Capture the cell that displays the provided text and extract its [X, Y] central coordinate. 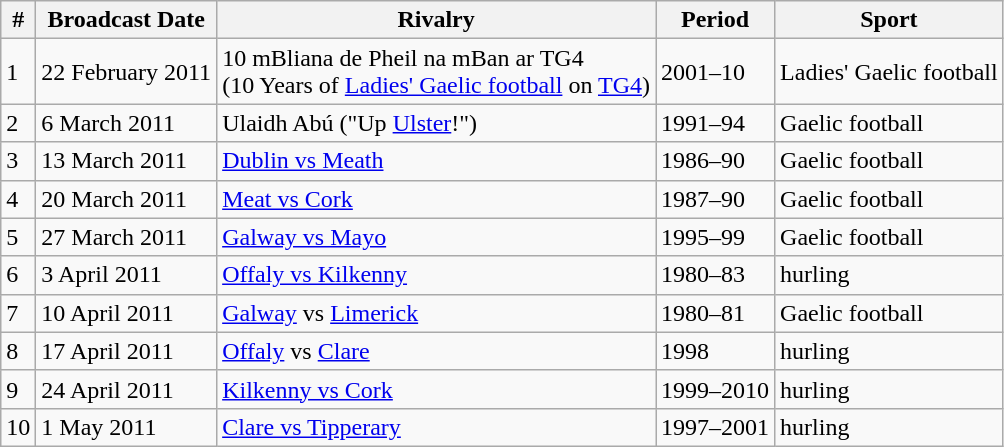
13 March 2011 [126, 161]
7 [18, 313]
1999–2010 [716, 389]
Galway vs Mayo [436, 237]
2001–10 [716, 72]
1980–81 [716, 313]
9 [18, 389]
Kilkenny vs Cork [436, 389]
Clare vs Tipperary [436, 427]
Dublin vs Meath [436, 161]
1986–90 [716, 161]
Rivalry [436, 20]
Period [716, 20]
# [18, 20]
5 [18, 237]
6 March 2011 [126, 123]
1997–2001 [716, 427]
Sport [890, 20]
4 [18, 199]
1 [18, 72]
17 April 2011 [126, 351]
1991–94 [716, 123]
Ulaidh Abú ("Up Ulster!") [436, 123]
10 mBliana de Pheil na mBan ar TG4(10 Years of Ladies' Gaelic football on TG4) [436, 72]
20 March 2011 [126, 199]
24 April 2011 [126, 389]
3 April 2011 [126, 275]
8 [18, 351]
Ladies' Gaelic football [890, 72]
Broadcast Date [126, 20]
10 April 2011 [126, 313]
2 [18, 123]
Offaly vs Clare [436, 351]
22 February 2011 [126, 72]
1987–90 [716, 199]
27 March 2011 [126, 237]
Offaly vs Kilkenny [436, 275]
3 [18, 161]
1998 [716, 351]
6 [18, 275]
10 [18, 427]
1 May 2011 [126, 427]
1980–83 [716, 275]
Meat vs Cork [436, 199]
1995–99 [716, 237]
Galway vs Limerick [436, 313]
